Return (x, y) of the center of cell containing provided text 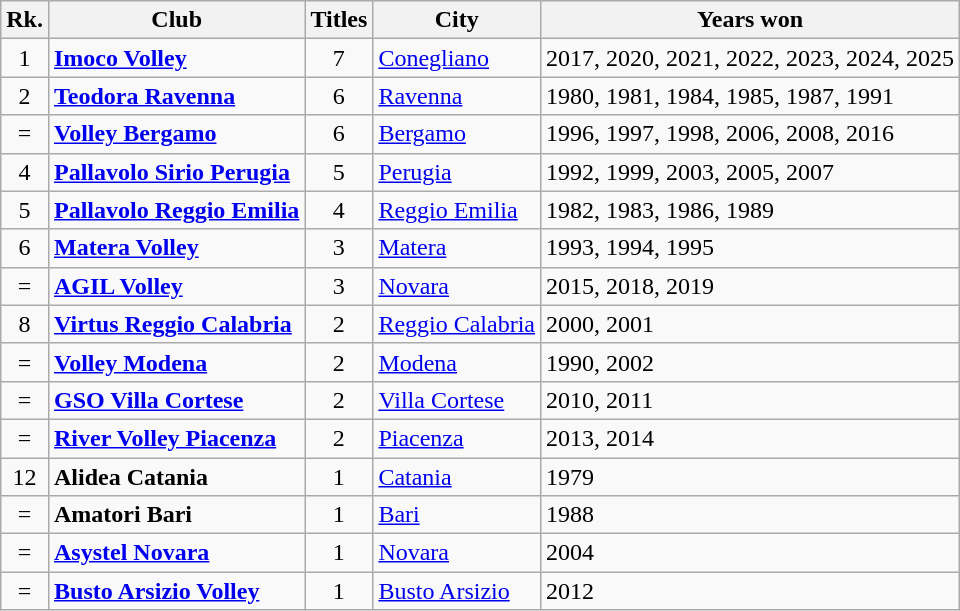
Modena (457, 362)
Piacenza (457, 438)
1996, 1997, 1998, 2006, 2008, 2016 (750, 134)
AGIL Volley (176, 286)
1988 (750, 515)
1990, 2002 (750, 362)
1982, 1983, 1986, 1989 (750, 210)
Reggio Calabria (457, 324)
Conegliano (457, 58)
Catania (457, 477)
Pallavolo Reggio Emilia (176, 210)
2000, 2001 (750, 324)
Volley Bergamo (176, 134)
7 (339, 58)
Matera (457, 248)
8 (25, 324)
1979 (750, 477)
Matera Volley (176, 248)
2010, 2011 (750, 400)
River Volley Piacenza (176, 438)
Reggio Emilia (457, 210)
Villa Cortese (457, 400)
1980, 1981, 1984, 1985, 1987, 1991 (750, 96)
Asystel Novara (176, 553)
Pallavolo Sirio Perugia (176, 172)
Virtus Reggio Calabria (176, 324)
Club (176, 20)
Ravenna (457, 96)
Amatori Bari (176, 515)
1992, 1999, 2003, 2005, 2007 (750, 172)
Busto Arsizio Volley (176, 591)
2015, 2018, 2019 (750, 286)
Imoco Volley (176, 58)
Busto Arsizio (457, 591)
Bergamo (457, 134)
Alidea Catania (176, 477)
Rk. (25, 20)
Titles (339, 20)
12 (25, 477)
2004 (750, 553)
1993, 1994, 1995 (750, 248)
Volley Modena (176, 362)
Bari (457, 515)
2017, 2020, 2021, 2022, 2023, 2024, 2025 (750, 58)
Perugia (457, 172)
Teodora Ravenna (176, 96)
City (457, 20)
2012 (750, 591)
2013, 2014 (750, 438)
Years won (750, 20)
GSO Villa Cortese (176, 400)
